Scan for the cell matching the given text and deliver its [X, Y] coordinate at center. 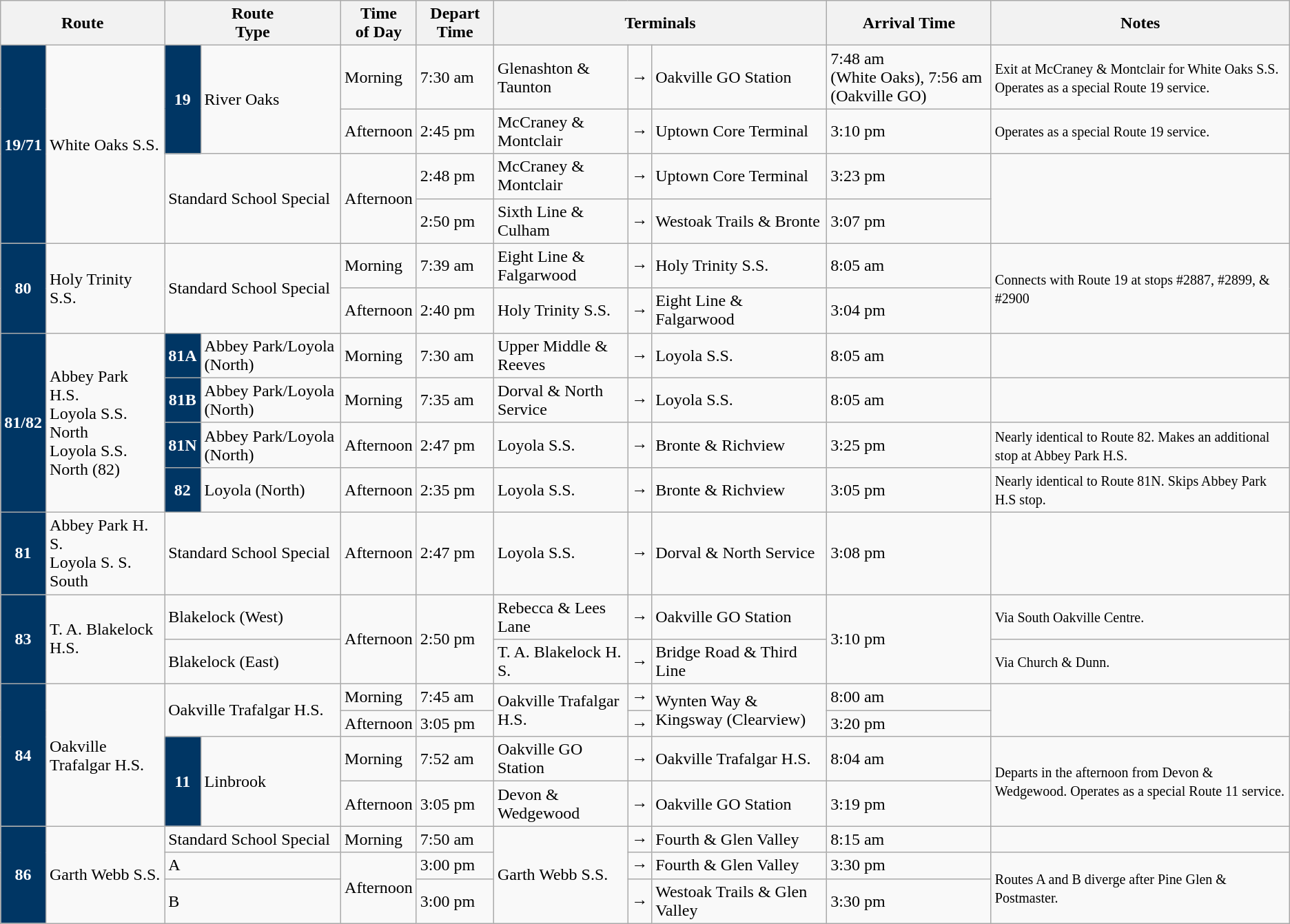
Depart Time [455, 23]
Exit at McCraney & Montclair for White Oaks S.S. Operates as a special Route 19 service. [1140, 77]
81N [183, 445]
Wynten Way & Kingsway (Clearview) [739, 710]
Blakelock (West) [253, 616]
81/82 [23, 422]
81 [23, 553]
83 [23, 639]
Devon & Wedgewood [560, 803]
2:45 pm [455, 131]
80 [23, 288]
Routes A and B diverge after Pine Glen & Postmaster. [1140, 887]
Operates as a special Route 19 service. [1140, 131]
Rebecca & Lees Lane [560, 616]
3:25 pm [910, 445]
Blakelock (East) [253, 661]
Sixth Line & Culham [560, 220]
Connects with Route 19 at stops #2887, #2899, & #2900 [1140, 288]
Terminals [660, 23]
River Oaks [270, 99]
19 [183, 99]
B [253, 901]
84 [23, 755]
7:45 am [455, 697]
7:35 am [455, 400]
11 [183, 781]
Upper Middle & Reeves [560, 356]
7:48 am(White Oaks), 7:56 am (Oakville GO) [910, 77]
81A [183, 356]
RouteType [253, 23]
8:00 am [910, 697]
Bridge Road & Third Line [739, 661]
Abbey Park H.S.Loyola S.S. NorthLoyola S.S. North (82) [105, 422]
Timeof Day [379, 23]
7:50 am [455, 839]
3:04 pm [910, 310]
3:07 pm [910, 220]
Nearly identical to Route 82. Makes an additional stop at Abbey Park H.S. [1140, 445]
3:19 pm [910, 803]
3:08 pm [910, 553]
Westoak Trails & Bronte [739, 220]
3:23 pm [910, 176]
Glenashton & Taunton [560, 77]
Nearly identical to Route 81N. Skips Abbey Park H.S stop. [1140, 489]
19/71 [23, 145]
2:40 pm [455, 310]
81B [183, 400]
Westoak Trails & Glen Valley [739, 901]
Arrival Time [910, 23]
Via Church & Dunn. [1140, 661]
2:48 pm [455, 176]
Notes [1140, 23]
T. A. Blakelock H. S. [560, 661]
8:15 am [910, 839]
Abbey Park H. S.Loyola S. S. South [105, 553]
2:35 pm [455, 489]
Departs in the afternoon from Devon & Wedgewood. Operates as a special Route 11 service. [1140, 781]
7:39 am [455, 266]
A [253, 865]
White Oaks S.S. [105, 145]
86 [23, 875]
Linbrook [270, 781]
3:20 pm [910, 723]
T. A. Blakelock H.S. [105, 639]
Via South Oakville Centre. [1140, 616]
82 [183, 489]
7:52 am [455, 759]
8:04 am [910, 759]
Loyola (North) [270, 489]
Route [83, 23]
